Locate the cell with the specified text and output its [x, y] center coordinate. 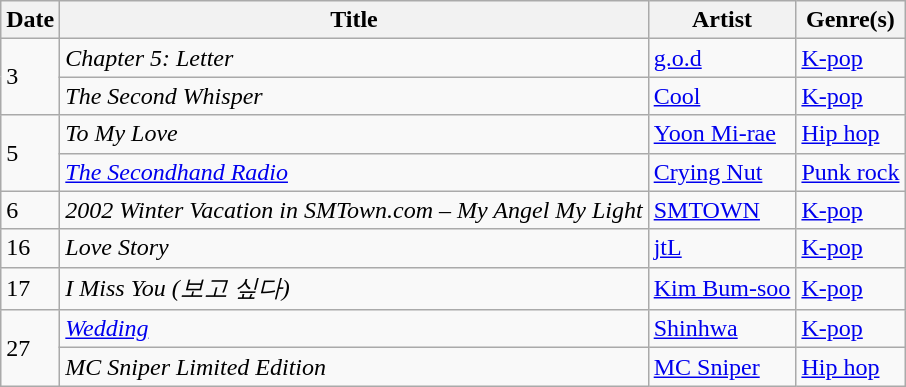
Genre(s) [850, 20]
Chapter 5: Letter [354, 58]
Punk rock [850, 172]
6 [30, 210]
To My Love [354, 134]
SMTOWN [722, 210]
I Miss You (보고 싶다) [354, 288]
2002 Winter Vacation in SMTown.com – My Angel My Light [354, 210]
Cool [722, 96]
Crying Nut [722, 172]
16 [30, 248]
Artist [722, 20]
Title [354, 20]
27 [30, 348]
MC Sniper Limited Edition [354, 367]
jtL [722, 248]
17 [30, 288]
Wedding [354, 329]
3 [30, 77]
g.o.d [722, 58]
Kim Bum-soo [722, 288]
Love Story [354, 248]
Date [30, 20]
5 [30, 153]
The Second Whisper [354, 96]
Yoon Mi-rae [722, 134]
The Secondhand Radio [354, 172]
MC Sniper [722, 367]
Shinhwa [722, 329]
